Detect which cell encompasses the target text, then output its [X, Y] center coordinate. 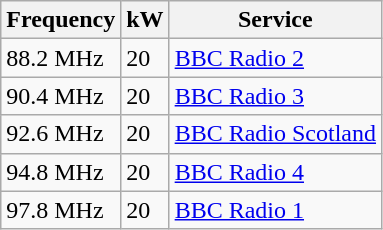
BBC Radio 4 [275, 172]
BBC Radio 2 [275, 58]
94.8 MHz [61, 172]
Service [275, 20]
BBC Radio Scotland [275, 134]
kW [145, 20]
Frequency [61, 20]
BBC Radio 3 [275, 96]
90.4 MHz [61, 96]
88.2 MHz [61, 58]
92.6 MHz [61, 134]
97.8 MHz [61, 210]
BBC Radio 1 [275, 210]
